Determine the (X, Y) coordinate at the center of the cell enclosing the given text.  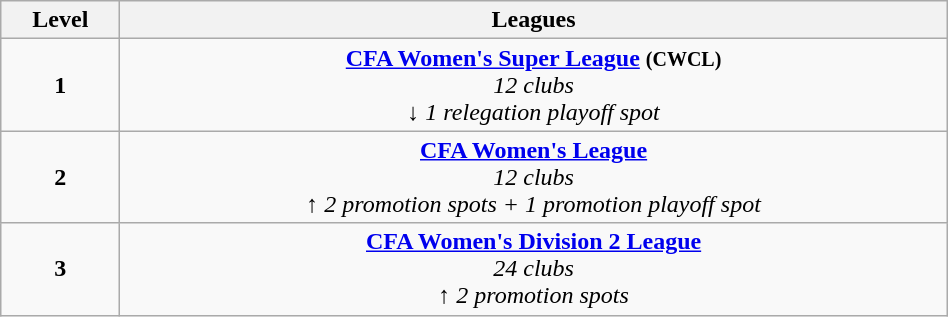
Level (60, 20)
Leagues (534, 20)
1 (60, 85)
CFA Women's Division 2 League24 clubs↑ 2 promotion spots (534, 269)
3 (60, 269)
CFA Women's League12 clubs↑ 2 promotion spots + 1 promotion playoff spot (534, 177)
2 (60, 177)
CFA Women's Super League (CWCL)12 clubs↓ 1 relegation playoff spot (534, 85)
